Return [X, Y] of the center of cell containing provided text 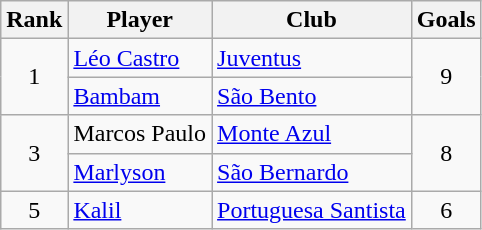
6 [446, 210]
São Bento [312, 96]
Club [312, 20]
Juventus [312, 58]
1 [34, 77]
5 [34, 210]
Marlyson [140, 172]
Kalil [140, 210]
Marcos Paulo [140, 134]
Goals [446, 20]
3 [34, 153]
São Bernardo [312, 172]
Rank [34, 20]
Portuguesa Santista [312, 210]
Monte Azul [312, 134]
Léo Castro [140, 58]
8 [446, 153]
Bambam [140, 96]
9 [446, 77]
Player [140, 20]
